Return the [X, Y] coordinate for the center point of the cell that contains the specified text.  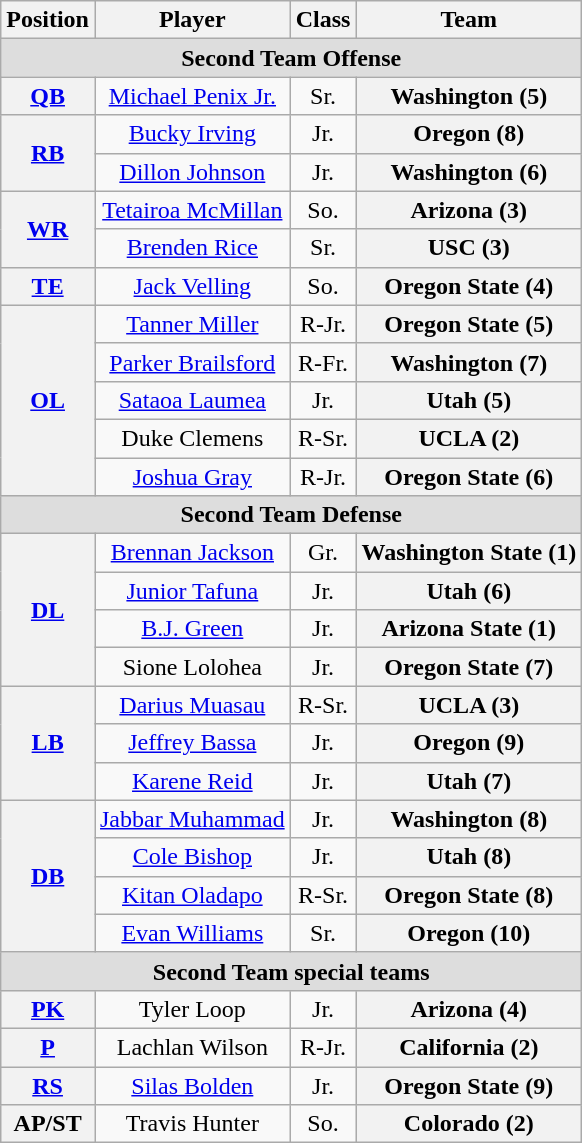
USC (3) [469, 248]
B.J. Green [192, 629]
Washington (7) [469, 362]
DB [48, 876]
Utah (5) [469, 400]
Brenden Rice [192, 248]
Player [192, 20]
Tetairoa McMillan [192, 210]
Oregon State (8) [469, 895]
Oregon (8) [469, 134]
Team [469, 20]
Oregon State (6) [469, 477]
Sione Lolohea [192, 667]
QB [48, 96]
Second Team special teams [292, 971]
Joshua Gray [192, 477]
Arizona State (1) [469, 629]
Jabbar Muhammad [192, 819]
Tanner Miller [192, 324]
PK [48, 1009]
Duke Clemens [192, 438]
Oregon State (9) [469, 1085]
Kitan Oladapo [192, 895]
Travis Hunter [192, 1124]
Class [323, 20]
Brennan Jackson [192, 553]
Second Team Offense [292, 58]
P [48, 1047]
UCLA (3) [469, 705]
AP/ST [48, 1124]
Dillon Johnson [192, 172]
Arizona (4) [469, 1009]
Junior Tafuna [192, 591]
Utah (6) [469, 591]
LB [48, 743]
Parker Brailsford [192, 362]
Oregon (9) [469, 743]
Evan Williams [192, 933]
Utah (7) [469, 781]
RS [48, 1085]
Jack Velling [192, 286]
Washington (5) [469, 96]
RB [48, 153]
Jeffrey Bassa [192, 743]
Position [48, 20]
Michael Penix Jr. [192, 96]
Cole Bishop [192, 857]
Silas Bolden [192, 1085]
Gr. [323, 553]
Washington (6) [469, 172]
Washington (8) [469, 819]
Oregon (10) [469, 933]
DL [48, 610]
Second Team Defense [292, 515]
OL [48, 400]
Utah (8) [469, 857]
R-Fr. [323, 362]
Oregon State (4) [469, 286]
Sataoa Laumea [192, 400]
Arizona (3) [469, 210]
TE [48, 286]
Darius Muasau [192, 705]
Karene Reid [192, 781]
Washington State (1) [469, 553]
WR [48, 229]
Lachlan Wilson [192, 1047]
UCLA (2) [469, 438]
Bucky Irving [192, 134]
Tyler Loop [192, 1009]
Colorado (2) [469, 1124]
Oregon State (7) [469, 667]
Oregon State (5) [469, 324]
California (2) [469, 1047]
